Locate the cell with the specified text and output its (x, y) center coordinate. 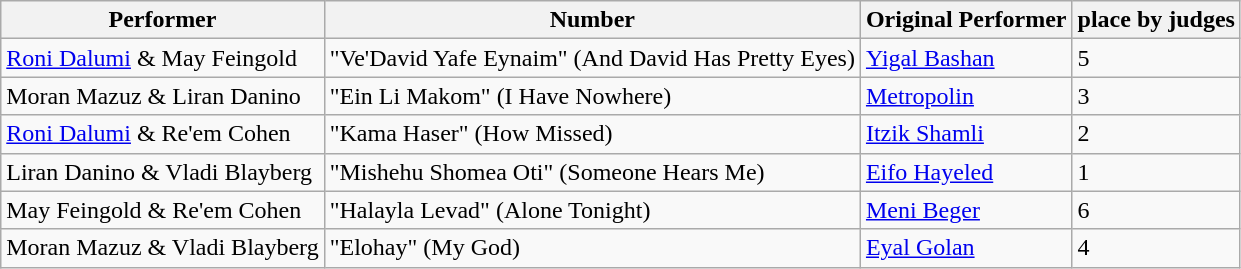
Moran Mazuz & Vladi Blayberg (162, 248)
May Feingold & Re'em Cohen (162, 210)
3 (1156, 96)
Metropolin (966, 96)
"Mishehu Shomea Oti" (Someone Hears Me) (592, 172)
Moran Mazuz & Liran Danino (162, 96)
Yigal Bashan (966, 58)
"Kama Haser" (How Missed) (592, 134)
Roni Dalumi & May Feingold (162, 58)
"Ve'David Yafe Eynaim" (And David Has Pretty Eyes) (592, 58)
2 (1156, 134)
1 (1156, 172)
4 (1156, 248)
place by judges (1156, 20)
Number (592, 20)
Original Performer (966, 20)
"Ein Li Makom" (I Have Nowhere) (592, 96)
"Halayla Levad" (Alone Tonight) (592, 210)
Eyal Golan (966, 248)
"Elohay" (My God) (592, 248)
Performer (162, 20)
5 (1156, 58)
Itzik Shamli (966, 134)
Liran Danino & Vladi Blayberg (162, 172)
Eifo Hayeled (966, 172)
Meni Beger (966, 210)
Roni Dalumi & Re'em Cohen (162, 134)
6 (1156, 210)
